For the text-containing cell, return its midpoint in (X, Y) coordinate format. 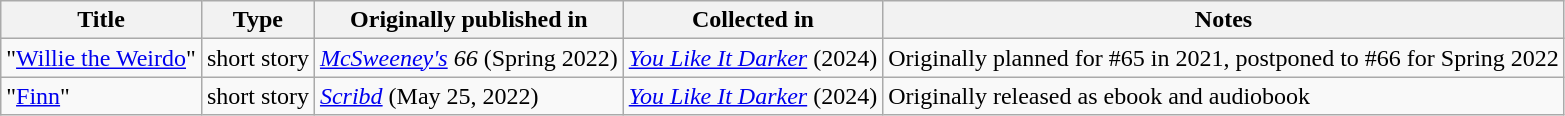
McSweeney's 66 (Spring 2022) (468, 58)
Notes (1224, 20)
"Willie the Weirdo" (102, 58)
"Finn" (102, 96)
Title (102, 20)
Type (258, 20)
Collected in (753, 20)
Originally published in (468, 20)
Originally released as ebook and audiobook (1224, 96)
Originally planned for #65 in 2021, postponed to #66 for Spring 2022 (1224, 58)
Scribd (May 25, 2022) (468, 96)
